Extract the [x, y] coordinate from the center of the cell holding the provided text.  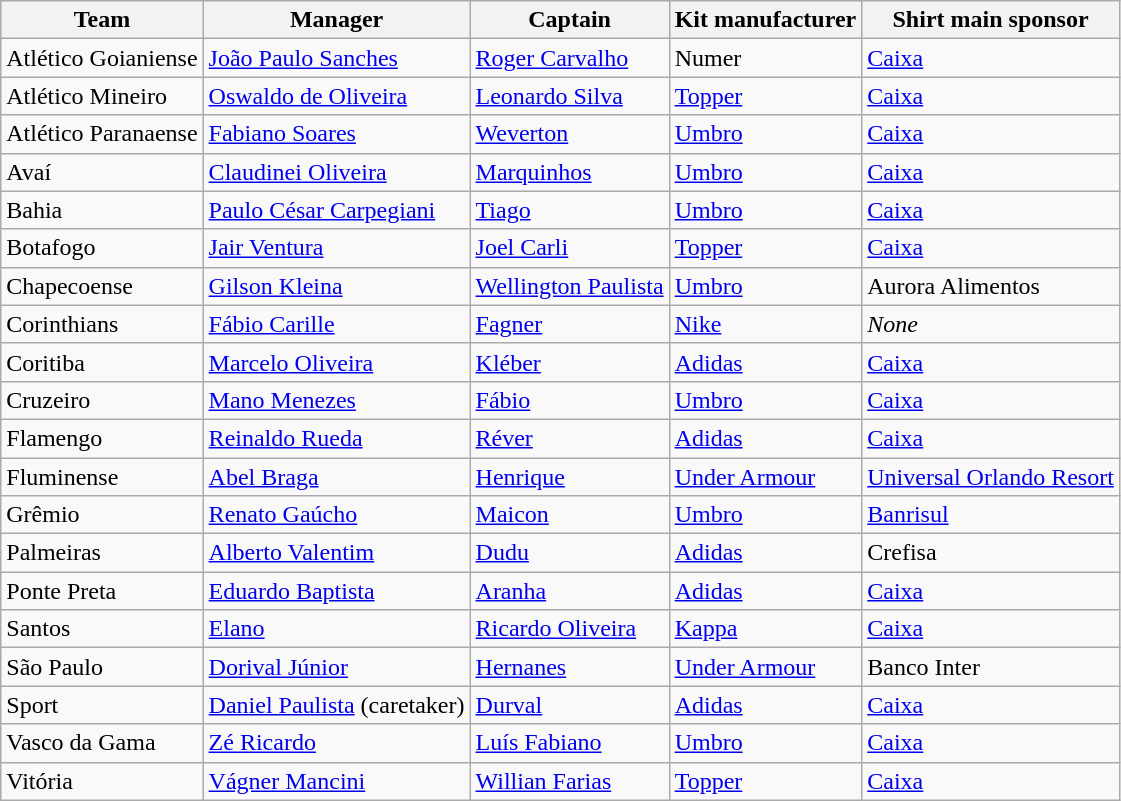
Fluminense [102, 477]
Zé Ricardo [336, 743]
Fagner [570, 324]
Atlético Paranaense [102, 134]
Joel Carli [570, 248]
Ponte Preta [102, 591]
Cruzeiro [102, 400]
Captain [570, 20]
Corinthians [102, 324]
Chapecoense [102, 286]
Tiago [570, 210]
Dorival Júnior [336, 667]
Réver [570, 438]
Henrique [570, 477]
Fábio [570, 400]
Durval [570, 705]
Wellington Paulista [570, 286]
Eduardo Baptista [336, 591]
Aranha [570, 591]
Fabiano Soares [336, 134]
Atlético Mineiro [102, 96]
Avaí [102, 172]
None [991, 324]
Elano [336, 629]
Atlético Goianiense [102, 58]
Daniel Paulista (caretaker) [336, 705]
Shirt main sponsor [991, 20]
Banrisul [991, 515]
Kléber [570, 362]
Coritiba [102, 362]
Sport [102, 705]
Vasco da Gama [102, 743]
Marquinhos [570, 172]
Universal Orlando Resort [991, 477]
Kappa [766, 629]
Maicon [570, 515]
Banco Inter [991, 667]
Crefisa [991, 553]
Willian Farias [570, 781]
Kit manufacturer [766, 20]
Leonardo Silva [570, 96]
Marcelo Oliveira [336, 362]
João Paulo Sanches [336, 58]
Jair Ventura [336, 248]
Oswaldo de Oliveira [336, 96]
Vitória [102, 781]
Botafogo [102, 248]
Luís Fabiano [570, 743]
Mano Menezes [336, 400]
Alberto Valentim [336, 553]
Numer [766, 58]
Grêmio [102, 515]
Nike [766, 324]
São Paulo [102, 667]
Vágner Mancini [336, 781]
Dudu [570, 553]
Fábio Carille [336, 324]
Palmeiras [102, 553]
Ricardo Oliveira [570, 629]
Team [102, 20]
Aurora Alimentos [991, 286]
Santos [102, 629]
Abel Braga [336, 477]
Roger Carvalho [570, 58]
Paulo César Carpegiani [336, 210]
Hernanes [570, 667]
Reinaldo Rueda [336, 438]
Manager [336, 20]
Gilson Kleina [336, 286]
Renato Gaúcho [336, 515]
Weverton [570, 134]
Bahia [102, 210]
Claudinei Oliveira [336, 172]
Flamengo [102, 438]
